Identify which cell holds the provided text, then report its [x, y] central coordinate. 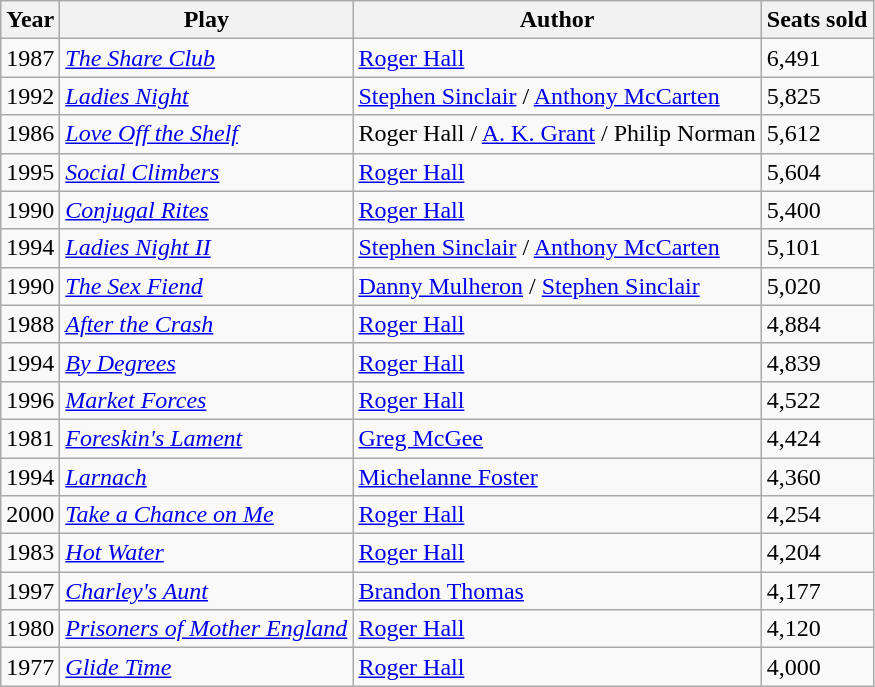
5,020 [817, 286]
5,400 [817, 210]
5,825 [817, 96]
1988 [30, 324]
1987 [30, 58]
Ladies Night II [206, 248]
The Sex Fiend [206, 286]
1981 [30, 438]
4,884 [817, 324]
Prisoners of Mother England [206, 629]
Love Off the Shelf [206, 134]
Michelanne Foster [557, 477]
4,522 [817, 400]
Foreskin's Lament [206, 438]
4,177 [817, 591]
6,491 [817, 58]
Brandon Thomas [557, 591]
Market Forces [206, 400]
4,120 [817, 629]
2000 [30, 515]
Year [30, 20]
4,839 [817, 362]
5,604 [817, 172]
5,101 [817, 248]
Take a Chance on Me [206, 515]
Charley's Aunt [206, 591]
Hot Water [206, 553]
After the Crash [206, 324]
Play [206, 20]
Larnach [206, 477]
1977 [30, 667]
4,424 [817, 438]
Author [557, 20]
The Share Club [206, 58]
Ladies Night [206, 96]
By Degrees [206, 362]
Roger Hall / A. K. Grant / Philip Norman [557, 134]
1986 [30, 134]
Conjugal Rites [206, 210]
5,612 [817, 134]
1997 [30, 591]
1992 [30, 96]
Seats sold [817, 20]
1996 [30, 400]
4,000 [817, 667]
1983 [30, 553]
4,360 [817, 477]
1995 [30, 172]
Greg McGee [557, 438]
Danny Mulheron / Stephen Sinclair [557, 286]
1980 [30, 629]
4,254 [817, 515]
Glide Time [206, 667]
Social Climbers [206, 172]
4,204 [817, 553]
